Find where the given text appears and provide that cell's center as [x, y] coordinate. 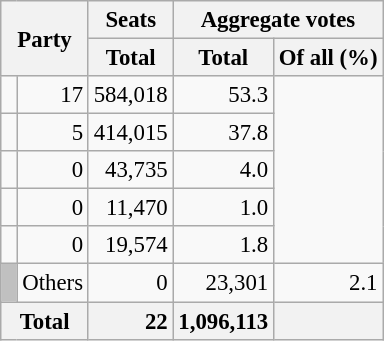
5 [52, 133]
11,470 [130, 208]
1,096,113 [223, 321]
19,574 [130, 245]
Party [45, 38]
23,301 [223, 283]
43,735 [130, 170]
37.8 [223, 133]
1.8 [223, 245]
Aggregate votes [278, 20]
2.1 [328, 283]
1.0 [223, 208]
414,015 [130, 133]
584,018 [130, 95]
Others [52, 283]
Of all (%) [328, 58]
53.3 [223, 95]
17 [52, 95]
Seats [130, 20]
4.0 [223, 170]
22 [130, 321]
